Locate the cell with the specified text and output its [x, y] center coordinate. 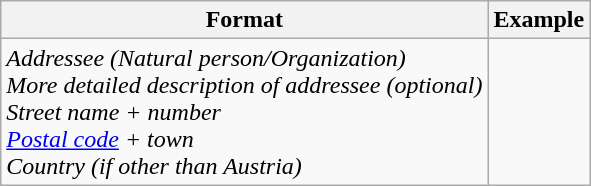
Format [244, 20]
Example [539, 20]
